For the text-containing cell, return its midpoint in [X, Y] coordinate format. 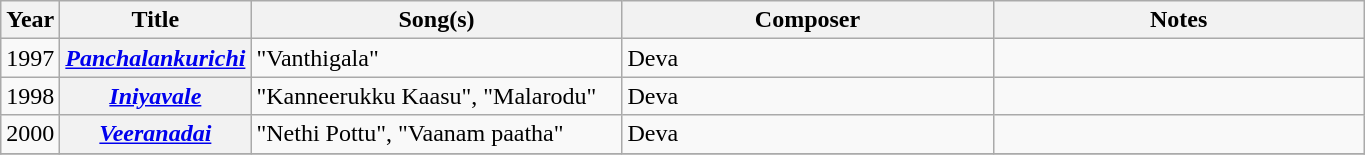
Iniyavale [156, 96]
Panchalankurichi [156, 58]
Notes [1178, 20]
Composer [808, 20]
Year [30, 20]
"Vanthigala" [436, 58]
Title [156, 20]
"Kanneerukku Kaasu", "Malarodu" [436, 96]
1997 [30, 58]
Veeranadai [156, 134]
"Nethi Pottu", "Vaanam paatha" [436, 134]
1998 [30, 96]
2000 [30, 134]
Song(s) [436, 20]
